Identify which cell holds the provided text, then report its (X, Y) central coordinate. 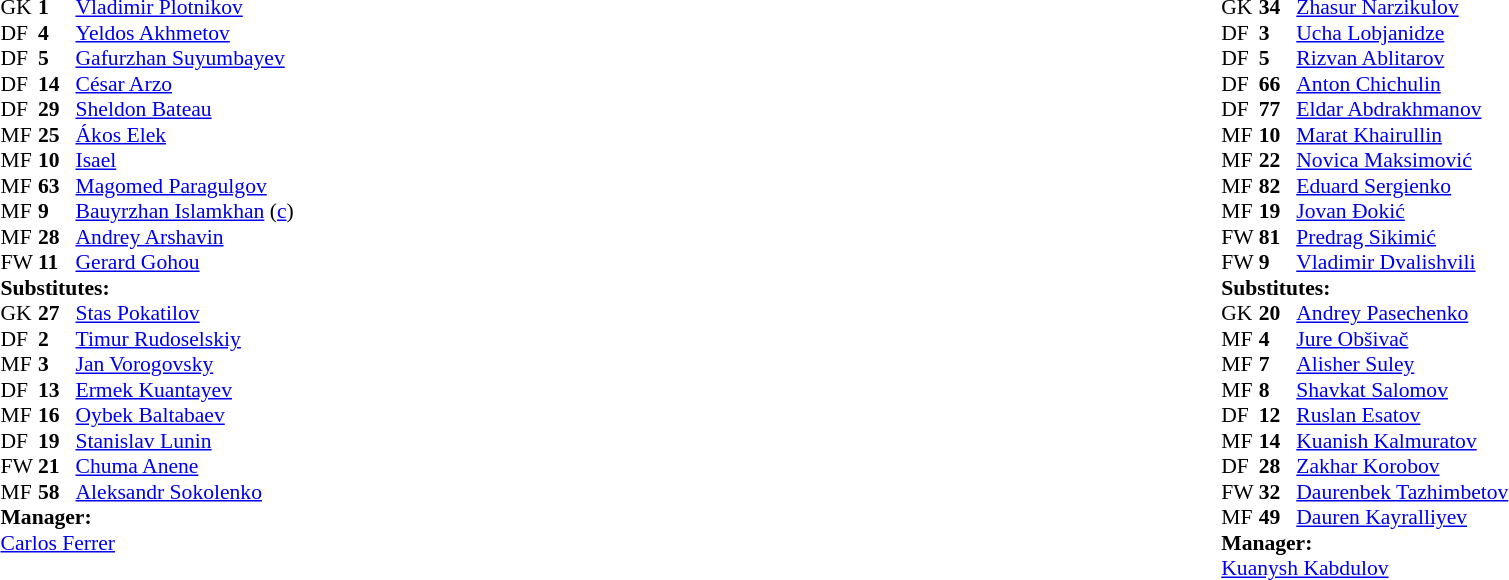
Carlos Ferrer (146, 543)
Daurenbek Tazhimbetov (1402, 492)
Sheldon Bateau (185, 109)
12 (1278, 415)
Zakhar Korobov (1402, 467)
Jovan Đokić (1402, 211)
Novica Maksimović (1402, 161)
11 (57, 263)
Gerard Gohou (185, 263)
2 (57, 339)
Jan Vorogovsky (185, 365)
21 (57, 467)
63 (57, 186)
Alisher Suley (1402, 365)
Bauyrzhan Islamkhan (c) (185, 211)
Isael (185, 161)
Marat Khairullin (1402, 135)
Andrey Arshavin (185, 237)
7 (1278, 365)
Chuma Anene (185, 467)
Anton Chichulin (1402, 84)
16 (57, 415)
66 (1278, 84)
29 (57, 109)
8 (1278, 390)
22 (1278, 161)
Gafurzhan Suyumbayev (185, 59)
Yeldos Akhmetov (185, 33)
Vladimir Dvalishvili (1402, 263)
Ermek Kuantayev (185, 390)
Eduard Sergienko (1402, 186)
Stas Pokatilov (185, 313)
82 (1278, 186)
Rizvan Ablitarov (1402, 59)
Predrag Sikimić (1402, 237)
Andrey Pasechenko (1402, 313)
Ruslan Esatov (1402, 415)
Aleksandr Sokolenko (185, 492)
81 (1278, 237)
Dauren Kayralliyev (1402, 517)
77 (1278, 109)
Timur Rudoselskiy (185, 339)
Oybek Baltabaev (185, 415)
Kuanish Kalmuratov (1402, 441)
20 (1278, 313)
Jure Obšivač (1402, 339)
César Arzo (185, 84)
25 (57, 135)
Ákos Elek (185, 135)
Ucha Lobjanidze (1402, 33)
13 (57, 390)
Shavkat Salomov (1402, 390)
58 (57, 492)
32 (1278, 492)
Eldar Abdrakhmanov (1402, 109)
49 (1278, 517)
Magomed Paragulgov (185, 186)
Stanislav Lunin (185, 441)
27 (57, 313)
